From the cell containing the given text, extract its center point as (x, y) coordinate. 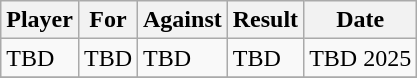
Date (360, 20)
Result (265, 20)
TBD 2025 (360, 58)
Player (40, 20)
For (108, 20)
Against (183, 20)
